Determine the (x, y) coordinate at the center of the cell enclosing the given text.  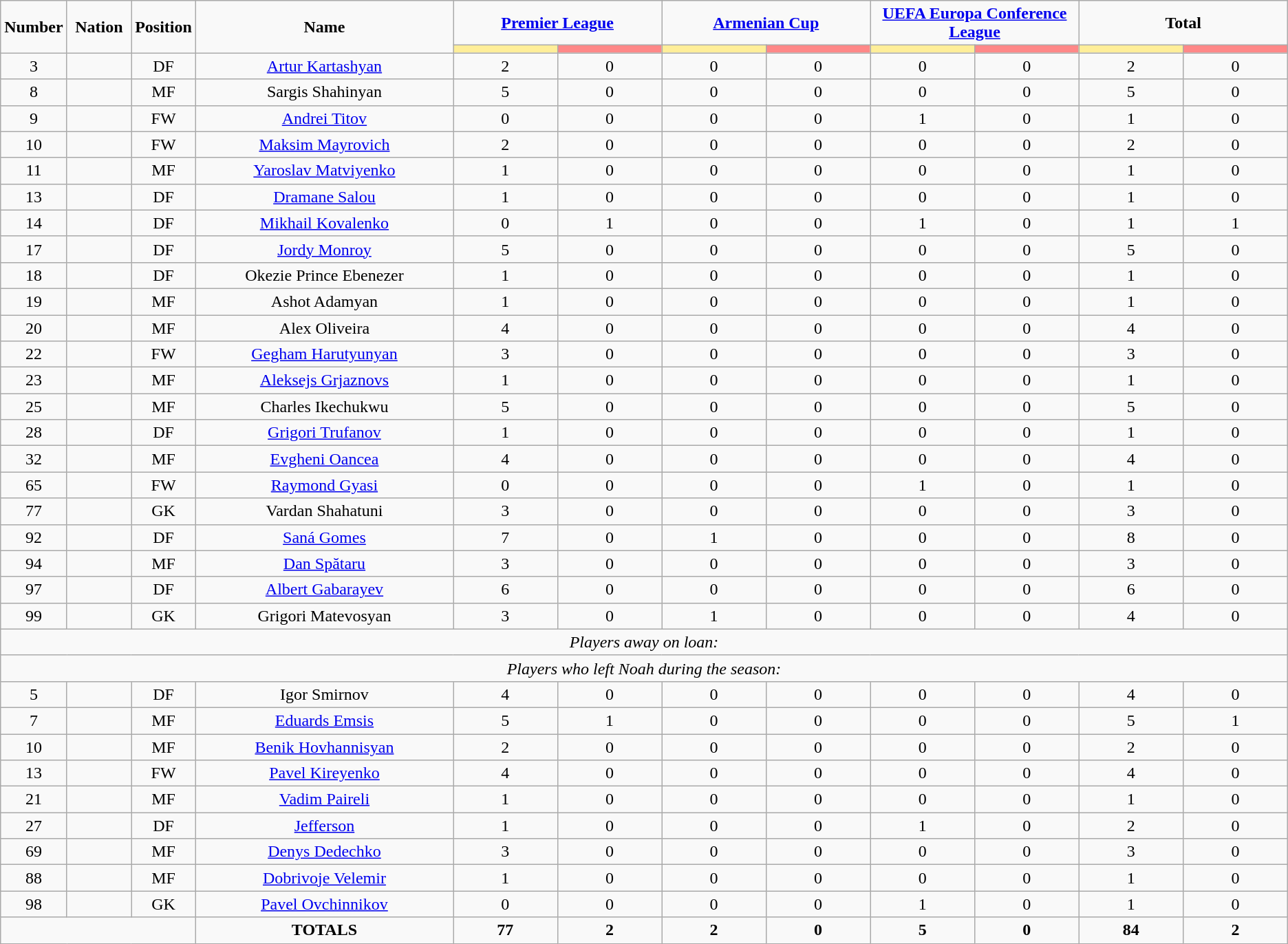
Players who left Noah during the season: (644, 668)
20 (34, 328)
94 (34, 564)
Igor Smirnov (324, 694)
14 (34, 223)
Players away on loan: (644, 642)
Mikhail Kovalenko (324, 223)
Dan Spătaru (324, 564)
92 (34, 537)
Andrei Titov (324, 118)
Denys Dedechko (324, 852)
Name (324, 27)
69 (34, 852)
Aleksejs Grjaznovs (324, 380)
Vadim Paireli (324, 800)
Jefferson (324, 826)
17 (34, 249)
Evgheni Oancea (324, 459)
Nation (99, 27)
27 (34, 826)
Charles Ikechukwu (324, 407)
19 (34, 301)
9 (34, 118)
Yaroslav Matviyenko (324, 171)
25 (34, 407)
Okezie Prince Ebenezer (324, 275)
22 (34, 354)
Number (34, 27)
Eduards Emsis (324, 720)
98 (34, 904)
Premier League (557, 23)
84 (1131, 930)
99 (34, 616)
Armenian Cup (766, 23)
Maksim Mayrovich (324, 144)
65 (34, 485)
Gegham Harutyunyan (324, 354)
21 (34, 800)
UEFA Europa Conference League (974, 23)
88 (34, 878)
Alex Oliveira (324, 328)
11 (34, 171)
18 (34, 275)
Position (164, 27)
97 (34, 590)
Artur Kartashyan (324, 66)
Dramane Salou (324, 197)
Raymond Gyasi (324, 485)
Vardan Shahatuni (324, 511)
28 (34, 433)
Benik Hovhannisyan (324, 747)
Pavel Kireyenko (324, 773)
Grigori Trufanov (324, 433)
Saná Gomes (324, 537)
Grigori Matevosyan (324, 616)
Jordy Monroy (324, 249)
Total (1183, 23)
Albert Gabarayev (324, 590)
TOTALS (324, 930)
Ashot Adamyan (324, 301)
Pavel Ovchinnikov (324, 904)
Dobrivoje Velemir (324, 878)
32 (34, 459)
Sargis Shahinyan (324, 92)
23 (34, 380)
